Find where the given text appears and provide that cell's center as [x, y] coordinate. 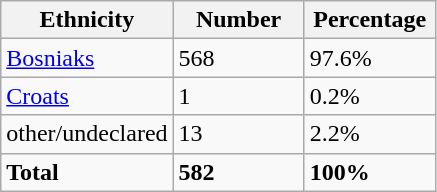
13 [238, 134]
97.6% [370, 58]
0.2% [370, 96]
568 [238, 58]
other/undeclared [87, 134]
Total [87, 172]
Croats [87, 96]
2.2% [370, 134]
Number [238, 20]
582 [238, 172]
100% [370, 172]
Percentage [370, 20]
Bosniaks [87, 58]
Ethnicity [87, 20]
1 [238, 96]
